Return (X, Y) of the center of cell containing provided text 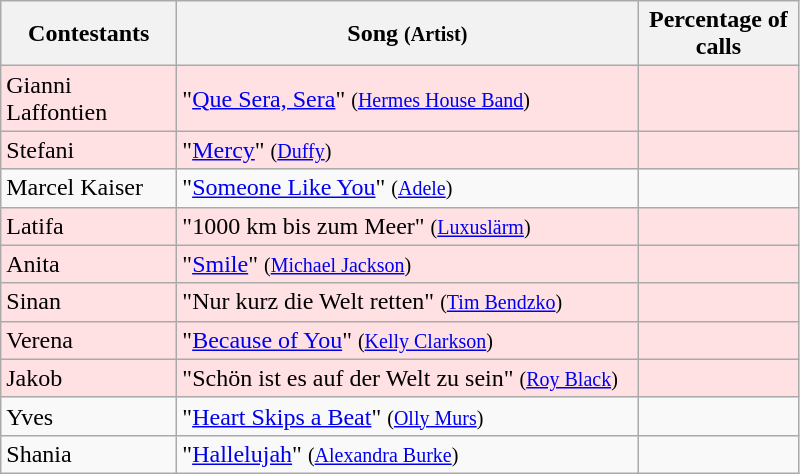
"Que Sera, Sera" (Hermes House Band) (408, 98)
"Nur kurz die Welt retten" (Tim Bendzko) (408, 302)
Stefani (89, 150)
Contestants (89, 34)
"Hallelujah" (Alexandra Burke) (408, 454)
Anita (89, 264)
Marcel Kaiser (89, 188)
Gianni Laffontien (89, 98)
Jakob (89, 378)
Sinan (89, 302)
Verena (89, 340)
"Schön ist es auf der Welt zu sein" (Roy Black) (408, 378)
"Heart Skips a Beat" (Olly Murs) (408, 416)
"1000 km bis zum Meer" (Luxuslärm) (408, 226)
Latifa (89, 226)
"Someone Like You" (Adele) (408, 188)
"Because of You" (Kelly Clarkson) (408, 340)
Shania (89, 454)
Percentage of calls (718, 34)
Yves (89, 416)
"Smile" (Michael Jackson) (408, 264)
Song (Artist) (408, 34)
"Mercy" (Duffy) (408, 150)
